Find where the given text appears and provide that cell's center as (X, Y) coordinate. 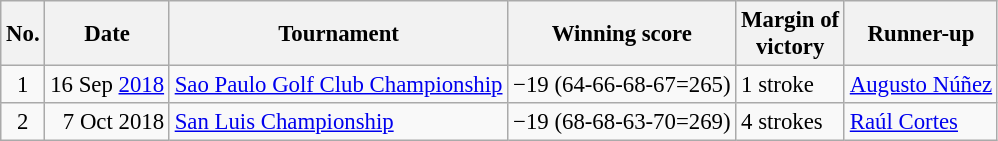
2 (23, 122)
Runner-up (920, 34)
Augusto Núñez (920, 85)
7 Oct 2018 (107, 122)
−19 (68-68-63-70=269) (622, 122)
No. (23, 34)
Margin ofvictory (790, 34)
1 (23, 85)
4 strokes (790, 122)
16 Sep 2018 (107, 85)
Sao Paulo Golf Club Championship (338, 85)
Raúl Cortes (920, 122)
−19 (64-66-68-67=265) (622, 85)
San Luis Championship (338, 122)
Tournament (338, 34)
1 stroke (790, 85)
Date (107, 34)
Winning score (622, 34)
